Provide the (X, Y) coordinate of the cell's center where the given text is located.  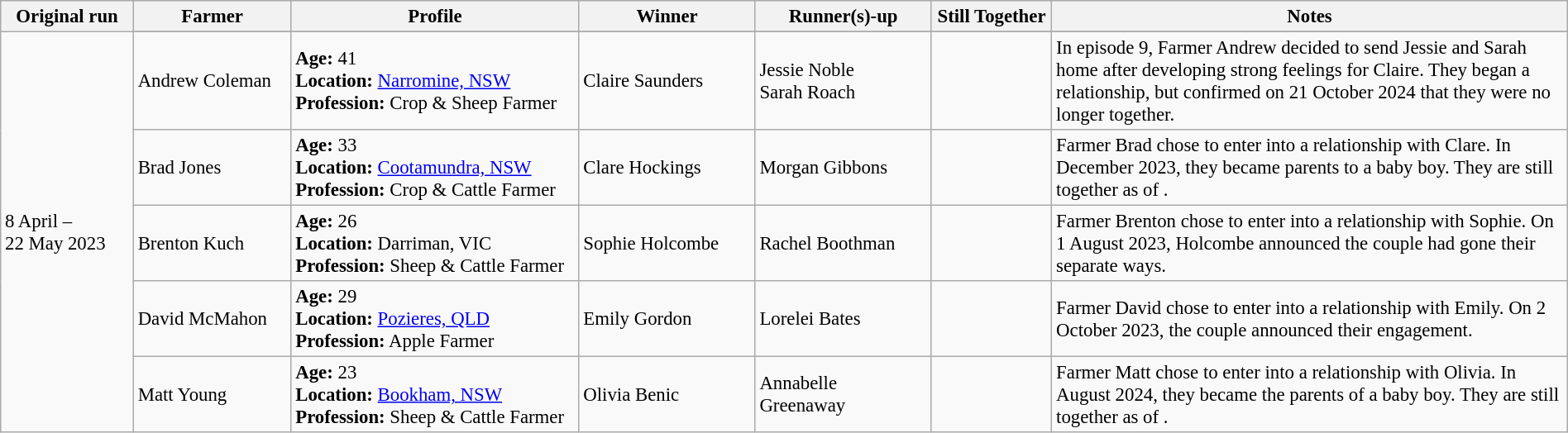
Farmer David chose to enter into a relationship with Emily. On 2 October 2023, the couple announced their engagement. (1310, 319)
Rachel Boothman (844, 244)
Age: 33 Location: Cootamundra, NSW Profession: Crop & Cattle Farmer (435, 168)
Morgan Gibbons (844, 168)
Age: 29 Location: Pozieres, QLD Profession: Apple Farmer (435, 319)
Claire Saunders (667, 81)
Sophie Holcombe (667, 244)
Jessie Noble Sarah Roach (844, 81)
Profile (435, 17)
Emily Gordon (667, 319)
Brad Jones (212, 168)
Winner (667, 17)
Clare Hockings (667, 168)
Farmer Matt chose to enter into a relationship with Olivia. In August 2024, they became the parents of a baby boy. They are still together as of . (1310, 395)
8 April – 22 May 2023 (68, 233)
Age: 23 Location: Bookham, NSW Profession: Sheep & Cattle Farmer (435, 395)
Age: 41 Location: Narromine, NSW Profession: Crop & Sheep Farmer (435, 81)
Matt Young (212, 395)
Brenton Kuch (212, 244)
Age: 26 Location: Darriman, VIC Profession: Sheep & Cattle Farmer (435, 244)
Andrew Coleman (212, 81)
Farmer Brenton chose to enter into a relationship with Sophie. On 1 August 2023, Holcombe announced the couple had gone their separate ways. (1310, 244)
Still Together (992, 17)
Olivia Benic (667, 395)
Notes (1310, 17)
Lorelei Bates (844, 319)
Original run (68, 17)
Farmer (212, 17)
Runner(s)-up (844, 17)
David McMahon (212, 319)
Annabelle Greenaway (844, 395)
Farmer Brad chose to enter into a relationship with Clare. In December 2023, they became parents to a baby boy. They are still together as of . (1310, 168)
